From the cell containing the given text, extract its center point as [X, Y] coordinate. 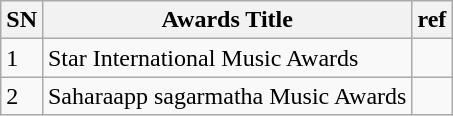
SN [22, 20]
Saharaapp sagarmatha Music Awards [226, 96]
1 [22, 58]
ref [432, 20]
Awards Title [226, 20]
2 [22, 96]
Star International Music Awards [226, 58]
